Capture the cell that displays the provided text and extract its (X, Y) central coordinate. 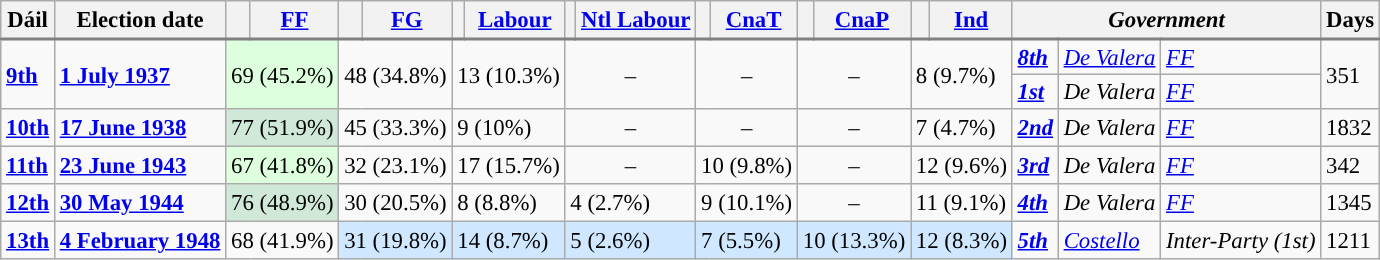
FG (407, 20)
13th (28, 241)
5 (2.6%) (630, 241)
23 June 1943 (140, 166)
17 (15.7%) (508, 166)
2nd (1035, 128)
1st (1035, 92)
11 (9.1%) (962, 203)
Election date (140, 20)
12 (8.3%) (962, 241)
Labour (515, 20)
Inter-Party (1st) (1241, 241)
Government (1166, 20)
CnaP (862, 20)
9 (10.1%) (747, 203)
Days (1350, 20)
17 June 1938 (140, 128)
48 (34.8%) (396, 74)
10th (28, 128)
12th (28, 203)
4th (1035, 203)
8 (9.7%) (962, 74)
69 (45.2%) (282, 74)
7 (5.5%) (747, 241)
45 (33.3%) (396, 128)
77 (51.9%) (282, 128)
11th (28, 166)
351 (1350, 74)
Dáil (28, 20)
9th (28, 74)
342 (1350, 166)
1345 (1350, 203)
10 (9.8%) (747, 166)
1 July 1937 (140, 74)
4 February 1948 (140, 241)
13 (10.3%) (508, 74)
Costello (1109, 241)
14 (8.7%) (508, 241)
5th (1035, 241)
7 (4.7%) (962, 128)
CnaT (754, 20)
4 (2.7%) (630, 203)
12 (9.6%) (962, 166)
1832 (1350, 128)
31 (19.8%) (396, 241)
30 May 1944 (140, 203)
67 (41.8%) (282, 166)
9 (10%) (508, 128)
Ind (971, 20)
30 (20.5%) (396, 203)
Ntl Labour (636, 20)
32 (23.1%) (396, 166)
3rd (1035, 166)
8th (1035, 56)
8 (8.8%) (508, 203)
68 (41.9%) (282, 241)
10 (13.3%) (854, 241)
1211 (1350, 241)
76 (48.9%) (282, 203)
